Capture the cell that displays the provided text and extract its [x, y] central coordinate. 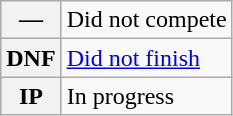
IP [31, 96]
— [31, 20]
Did not compete [146, 20]
Did not finish [146, 58]
In progress [146, 96]
DNF [31, 58]
